From the cell containing the given text, extract its center point as [x, y] coordinate. 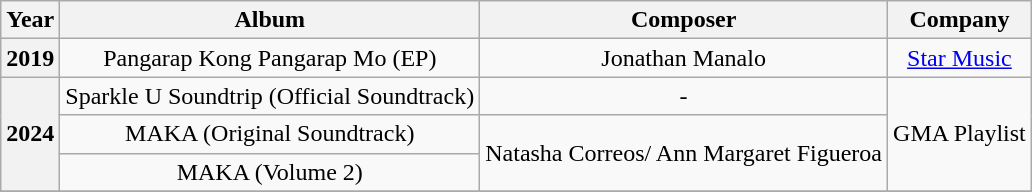
Sparkle U Soundtrip (Official Soundtrack) [270, 96]
GMA Playlist [960, 134]
Star Music [960, 58]
Pangarap Kong Pangarap Mo (EP) [270, 58]
MAKA (Original Soundtrack) [270, 134]
MAKA (Volume 2) [270, 172]
Album [270, 20]
2024 [30, 134]
Year [30, 20]
Company [960, 20]
Natasha Correos/ Ann Margaret Figueroa [684, 153]
- [684, 96]
Composer [684, 20]
Jonathan Manalo [684, 58]
2019 [30, 58]
